Search for the cell housing the specified text and yield its (x, y) center coordinate. 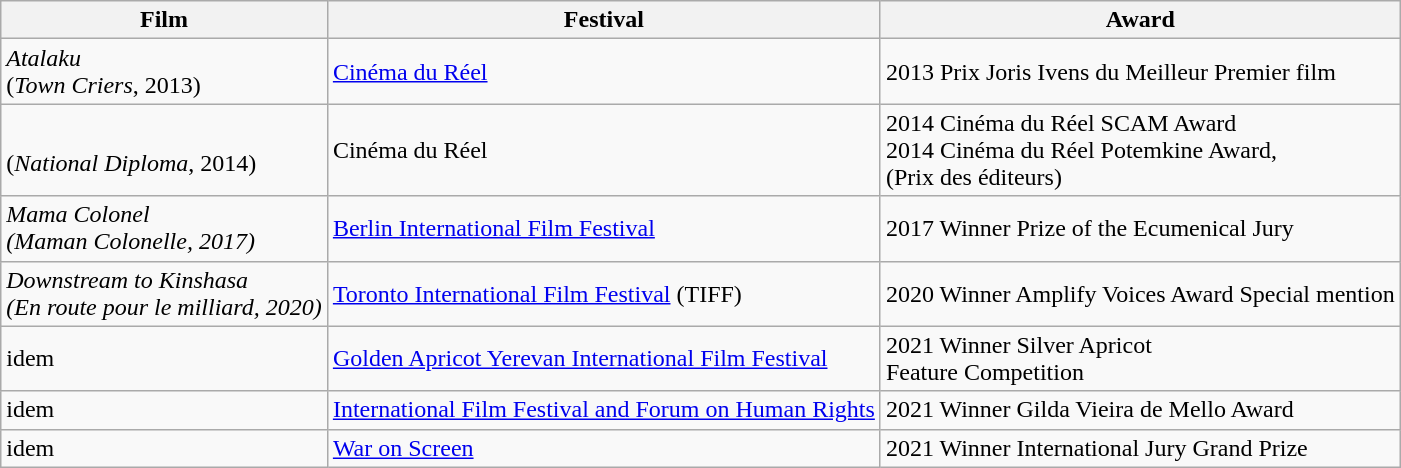
Festival (604, 20)
2021 Winner International Jury Grand Prize (1140, 448)
2020 Winner Amplify Voices Award Special mention (1140, 294)
Golden Apricot Yerevan International Film Festival (604, 358)
2013 Prix Joris Ivens du Meilleur Premier film (1140, 72)
2021 Winner Silver ApricotFeature Competition (1140, 358)
Toronto International Film Festival (TIFF) (604, 294)
War on Screen (604, 448)
Mama Colonel(Maman Colonelle, 2017) (164, 228)
(National Diploma, 2014) (164, 150)
2017 Winner Prize of the Ecumenical Jury (1140, 228)
International Film Festival and Forum on Human Rights (604, 410)
Berlin International Film Festival (604, 228)
2014 Cinéma du Réel SCAM Award2014 Cinéma du Réel Potemkine Award,(Prix des éditeurs) (1140, 150)
Film (164, 20)
Award (1140, 20)
Atalaku(Town Criers, 2013) (164, 72)
2021 Winner Gilda Vieira de Mello Award (1140, 410)
Downstream to Kinshasa(En route pour le milliard, 2020) (164, 294)
